Find where the given text appears and provide that cell's center as (X, Y) coordinate. 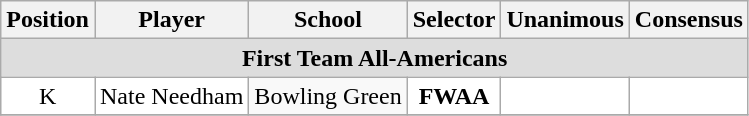
FWAA (454, 96)
Unanimous (565, 20)
Selector (454, 20)
Player (171, 20)
Bowling Green (328, 96)
Consensus (688, 20)
Position (48, 20)
Nate Needham (171, 96)
K (48, 96)
First Team All-Americans (375, 58)
School (328, 20)
